Provide the (X, Y) coordinate of the cell's center where the given text is located.  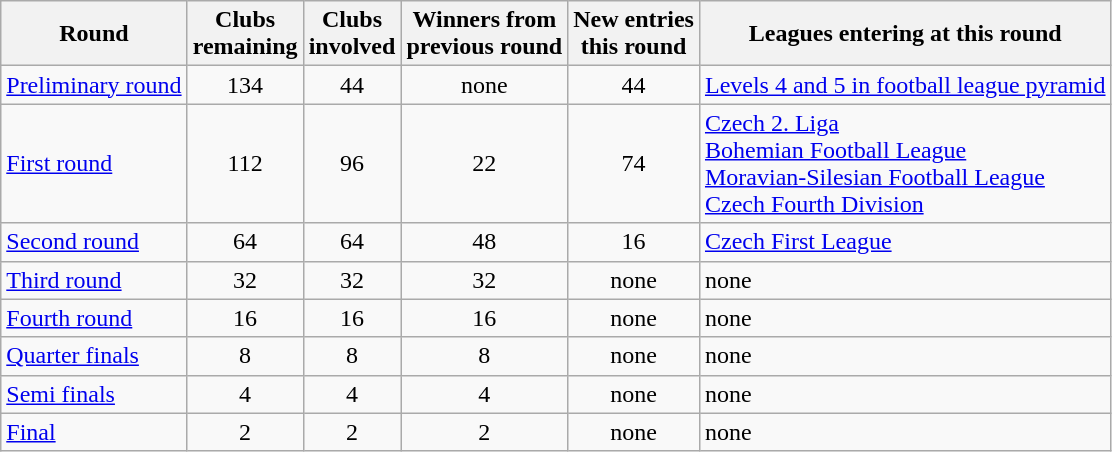
48 (484, 242)
96 (352, 164)
Czech 2. LigaBohemian Football LeagueMoravian-Silesian Football LeagueCzech Fourth Division (905, 164)
Final (94, 432)
22 (484, 164)
Clubsremaining (245, 34)
Winners fromprevious round (484, 34)
Quarter finals (94, 356)
Clubsinvolved (352, 34)
134 (245, 85)
New entriesthis round (634, 34)
Round (94, 34)
Second round (94, 242)
Czech First League (905, 242)
74 (634, 164)
Third round (94, 280)
First round (94, 164)
Fourth round (94, 318)
Leagues entering at this round (905, 34)
Preliminary round (94, 85)
112 (245, 164)
Semi finals (94, 394)
Levels 4 and 5 in football league pyramid (905, 85)
